Return [X, Y] of the center of cell containing provided text 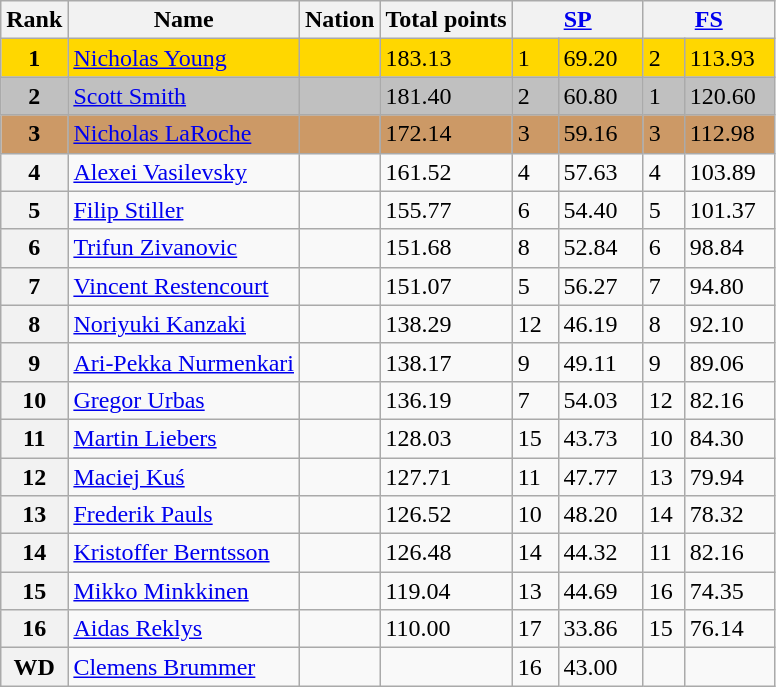
Nicholas LaRoche [184, 134]
46.19 [600, 324]
119.04 [446, 591]
181.40 [446, 96]
44.69 [600, 591]
Vincent Restencourt [184, 286]
101.37 [729, 210]
44.32 [600, 553]
76.14 [729, 629]
161.52 [446, 172]
Nation [340, 20]
78.32 [729, 515]
79.94 [729, 477]
56.27 [600, 286]
Mikko Minkkinen [184, 591]
SP [578, 20]
Name [184, 20]
48.20 [600, 515]
60.80 [600, 96]
74.35 [729, 591]
69.20 [600, 58]
47.77 [600, 477]
Rank [34, 20]
151.68 [446, 248]
43.00 [600, 667]
Ari-Pekka Nurmenkari [184, 362]
138.17 [446, 362]
103.89 [729, 172]
112.98 [729, 134]
127.71 [446, 477]
126.48 [446, 553]
183.13 [446, 58]
155.77 [446, 210]
Filip Stiller [184, 210]
54.40 [600, 210]
Martin Liebers [184, 438]
43.73 [600, 438]
33.86 [600, 629]
94.80 [729, 286]
59.16 [600, 134]
54.03 [600, 400]
Alexei Vasilevsky [184, 172]
128.03 [446, 438]
52.84 [600, 248]
Aidas Reklys [184, 629]
Kristoffer Berntsson [184, 553]
FS [708, 20]
151.07 [446, 286]
120.60 [729, 96]
92.10 [729, 324]
Nicholas Young [184, 58]
172.14 [446, 134]
WD [34, 667]
Trifun Zivanovic [184, 248]
136.19 [446, 400]
Gregor Urbas [184, 400]
84.30 [729, 438]
98.84 [729, 248]
49.11 [600, 362]
110.00 [446, 629]
Maciej Kuś [184, 477]
Clemens Brummer [184, 667]
Total points [446, 20]
126.52 [446, 515]
89.06 [729, 362]
17 [535, 629]
113.93 [729, 58]
Scott Smith [184, 96]
Noriyuki Kanzaki [184, 324]
57.63 [600, 172]
138.29 [446, 324]
Frederik Pauls [184, 515]
